From the cell containing the given text, extract its center point as (x, y) coordinate. 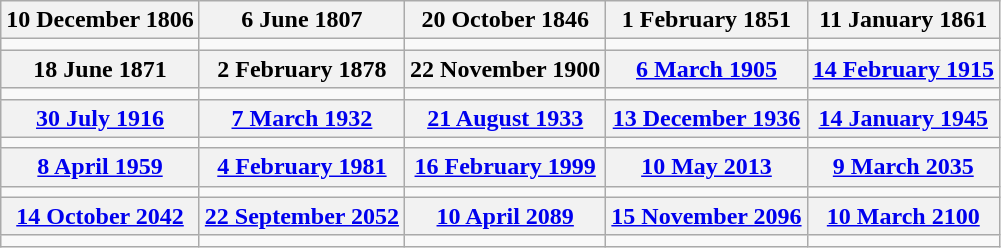
10 March 2100 (903, 216)
22 September 2052 (302, 216)
11 January 1861 (903, 20)
14 October 2042 (100, 216)
30 July 1916 (100, 118)
15 November 2096 (706, 216)
10 April 2089 (506, 216)
10 December 1806 (100, 20)
6 March 1905 (706, 69)
18 June 1871 (100, 69)
20 October 1846 (506, 20)
6 June 1807 (302, 20)
4 February 1981 (302, 167)
9 March 2035 (903, 167)
16 February 1999 (506, 167)
13 December 1936 (706, 118)
8 April 1959 (100, 167)
7 March 1932 (302, 118)
22 November 1900 (506, 69)
14 January 1945 (903, 118)
14 February 1915 (903, 69)
21 August 1933 (506, 118)
1 February 1851 (706, 20)
2 February 1878 (302, 69)
10 May 2013 (706, 167)
